Detect which cell encompasses the target text, then output its [X, Y] center coordinate. 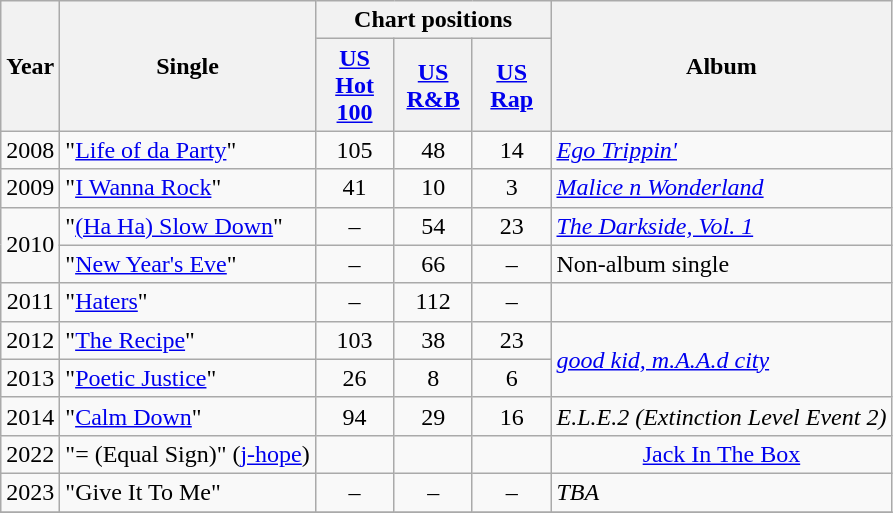
2011 [30, 302]
Album [722, 66]
"Life of da Party" [188, 150]
38 [434, 340]
"= (Equal Sign)" (j-hope) [188, 454]
"Give It To Me" [188, 492]
3 [512, 188]
2023 [30, 492]
66 [434, 264]
29 [434, 416]
16 [512, 416]
"Haters" [188, 302]
112 [434, 302]
2013 [30, 378]
"Calm Down" [188, 416]
Ego Trippin' [722, 150]
2012 [30, 340]
US Hot 100 [354, 85]
Chart positions [433, 20]
14 [512, 150]
"I Wanna Rock" [188, 188]
Single [188, 66]
USR&B [434, 85]
good kid, m.A.A.d city [722, 359]
Year [30, 66]
105 [354, 150]
54 [434, 226]
TBA [722, 492]
Malice n Wonderland [722, 188]
Non-album single [722, 264]
8 [434, 378]
94 [354, 416]
26 [354, 378]
103 [354, 340]
Jack In The Box [722, 454]
48 [434, 150]
"Poetic Justice" [188, 378]
2022 [30, 454]
2008 [30, 150]
"New Year's Eve" [188, 264]
41 [354, 188]
"(Ha Ha) Slow Down" [188, 226]
2014 [30, 416]
10 [434, 188]
"The Recipe" [188, 340]
The Darkside, Vol. 1 [722, 226]
E.L.E.2 (Extinction Level Event 2) [722, 416]
2010 [30, 245]
2009 [30, 188]
US Rap [512, 85]
6 [512, 378]
